Identify which cell holds the provided text, then report its [X, Y] central coordinate. 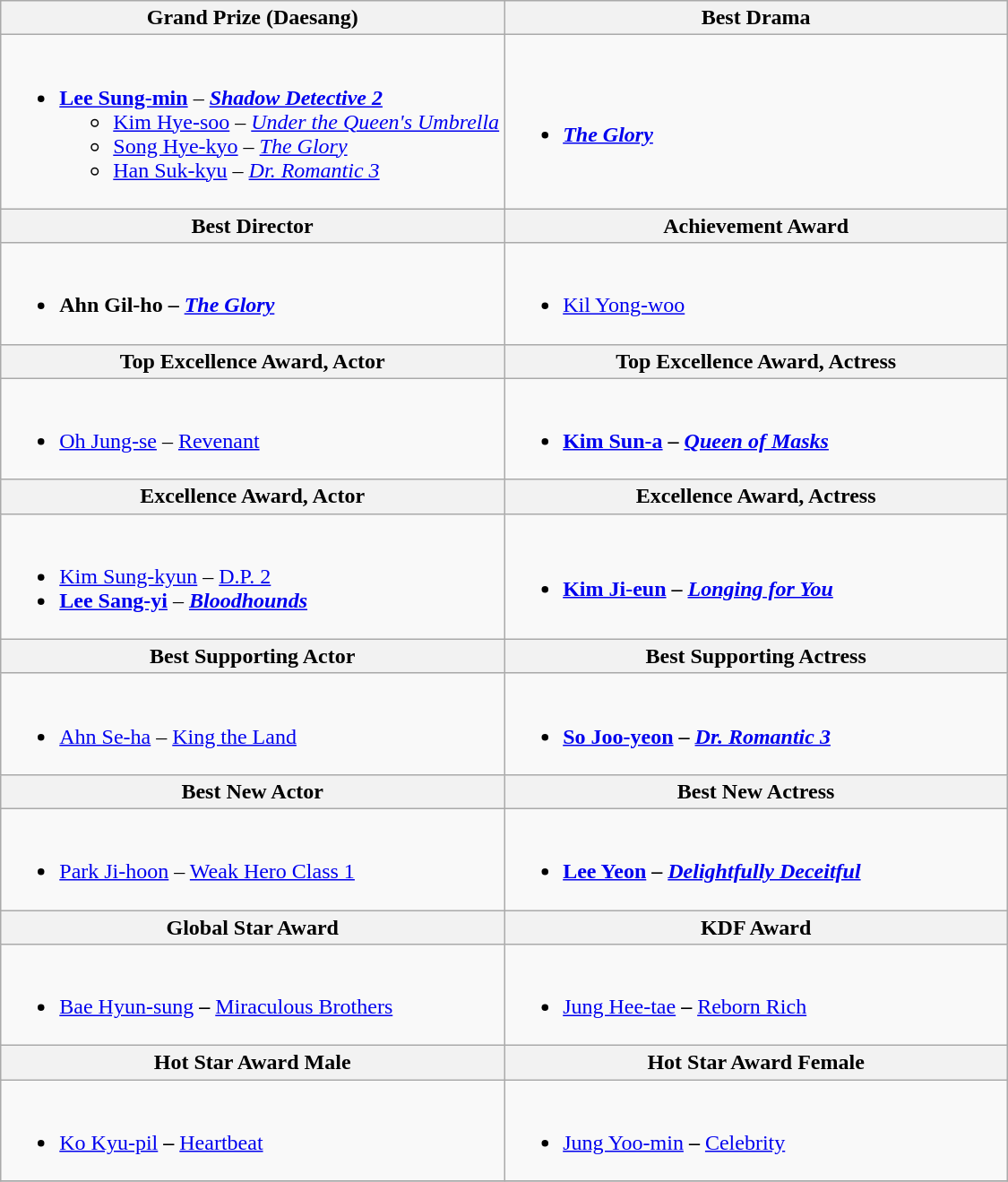
Best Director [253, 226]
Best Supporting Actor [253, 656]
Hot Star Award Female [756, 1063]
Kim Sung-kyun – D.P. 2Lee Sang-yi – Bloodhounds [253, 576]
Global Star Award [253, 927]
Best Drama [756, 18]
Kim Ji-eun – Longing for You [756, 576]
Oh Jung-se – Revenant [253, 428]
Lee Yeon – Delightfully Deceitful [756, 858]
Lee Sung-min – Shadow Detective 2Kim Hye-soo – Under the Queen's UmbrellaSong Hye-kyo – The GloryHan Suk-kyu – Dr. Romantic 3 [253, 122]
Excellence Award, Actress [756, 496]
Top Excellence Award, Actor [253, 361]
Top Excellence Award, Actress [756, 361]
Jung Yoo-min – Celebrity [756, 1131]
Jung Hee-tae – Reborn Rich [756, 995]
Hot Star Award Male [253, 1063]
Grand Prize (Daesang) [253, 18]
Best New Actress [756, 791]
Achievement Award [756, 226]
Park Ji-hoon – Weak Hero Class 1 [253, 858]
Kil Yong-woo [756, 294]
Kim Sun-a – Queen of Masks [756, 428]
So Joo-yeon – Dr. Romantic 3 [756, 724]
Ahn Gil-ho – The Glory [253, 294]
Best Supporting Actress [756, 656]
Best New Actor [253, 791]
Excellence Award, Actor [253, 496]
Ko Kyu-pil – Heartbeat [253, 1131]
Ahn Se-ha – King the Land [253, 724]
The Glory [756, 122]
KDF Award [756, 927]
Bae Hyun-sung – Miraculous Brothers [253, 995]
